For the text-containing cell, return its midpoint in (x, y) coordinate format. 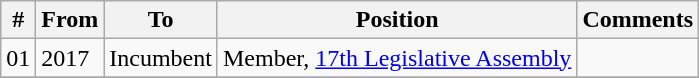
To (161, 20)
2017 (70, 58)
Member, 17th Legislative Assembly (396, 58)
Comments (638, 20)
Position (396, 20)
Incumbent (161, 58)
From (70, 20)
# (18, 20)
01 (18, 58)
